Identify which cell holds the provided text, then report its [X, Y] central coordinate. 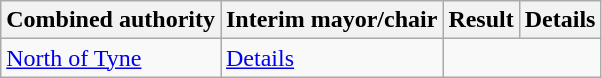
Combined authority [111, 20]
Result [481, 20]
Interim mayor/chair [331, 20]
North of Tyne [111, 58]
